For the text-containing cell, return its midpoint in (x, y) coordinate format. 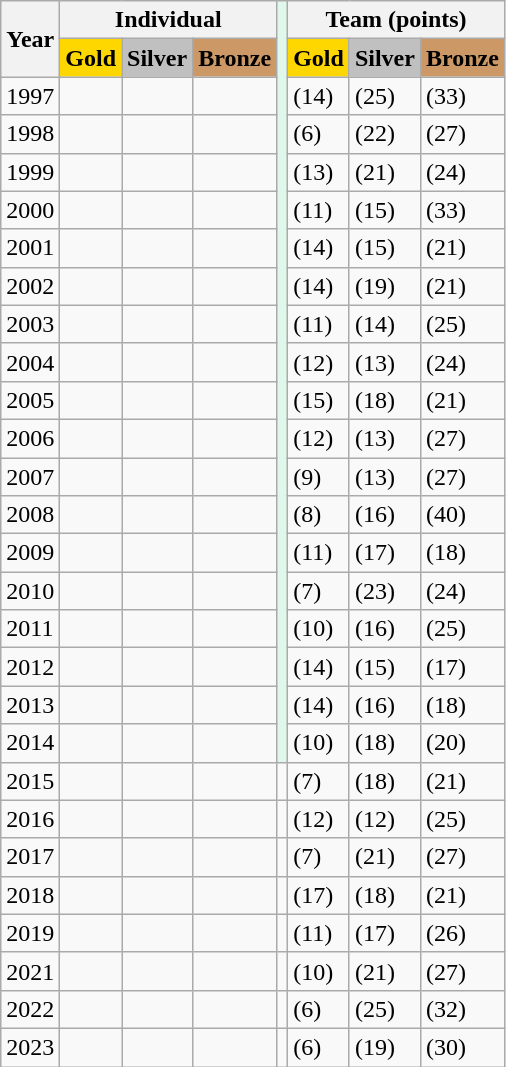
2008 (30, 515)
Individual (168, 20)
2003 (30, 324)
2015 (30, 781)
1998 (30, 134)
2012 (30, 667)
(9) (319, 477)
2005 (30, 400)
2014 (30, 743)
(8) (319, 515)
(23) (384, 591)
2013 (30, 705)
2006 (30, 438)
2000 (30, 210)
2023 (30, 1047)
2017 (30, 857)
1999 (30, 172)
2001 (30, 248)
Year (30, 39)
(26) (462, 933)
(22) (384, 134)
(30) (462, 1047)
2004 (30, 362)
2011 (30, 629)
Team (points) (396, 20)
2019 (30, 933)
2016 (30, 819)
(32) (462, 1009)
1997 (30, 96)
2009 (30, 553)
2018 (30, 895)
2007 (30, 477)
2010 (30, 591)
(20) (462, 743)
2021 (30, 971)
2022 (30, 1009)
(40) (462, 515)
2002 (30, 286)
